Scan for the cell matching the given text and deliver its [X, Y] coordinate at center. 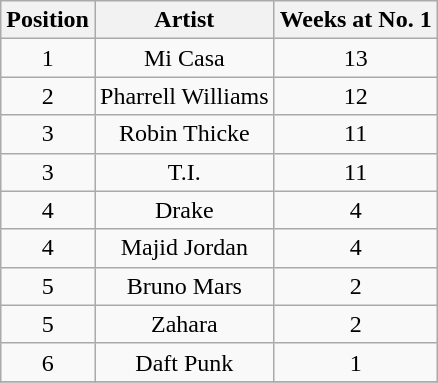
Daft Punk [184, 362]
Zahara [184, 324]
Artist [184, 20]
Bruno Mars [184, 286]
Position [48, 20]
Majid Jordan [184, 248]
T.I. [184, 172]
13 [356, 58]
12 [356, 96]
6 [48, 362]
Weeks at No. 1 [356, 20]
Pharrell Williams [184, 96]
Drake [184, 210]
Mi Casa [184, 58]
Robin Thicke [184, 134]
